Capture the cell that displays the provided text and extract its (x, y) central coordinate. 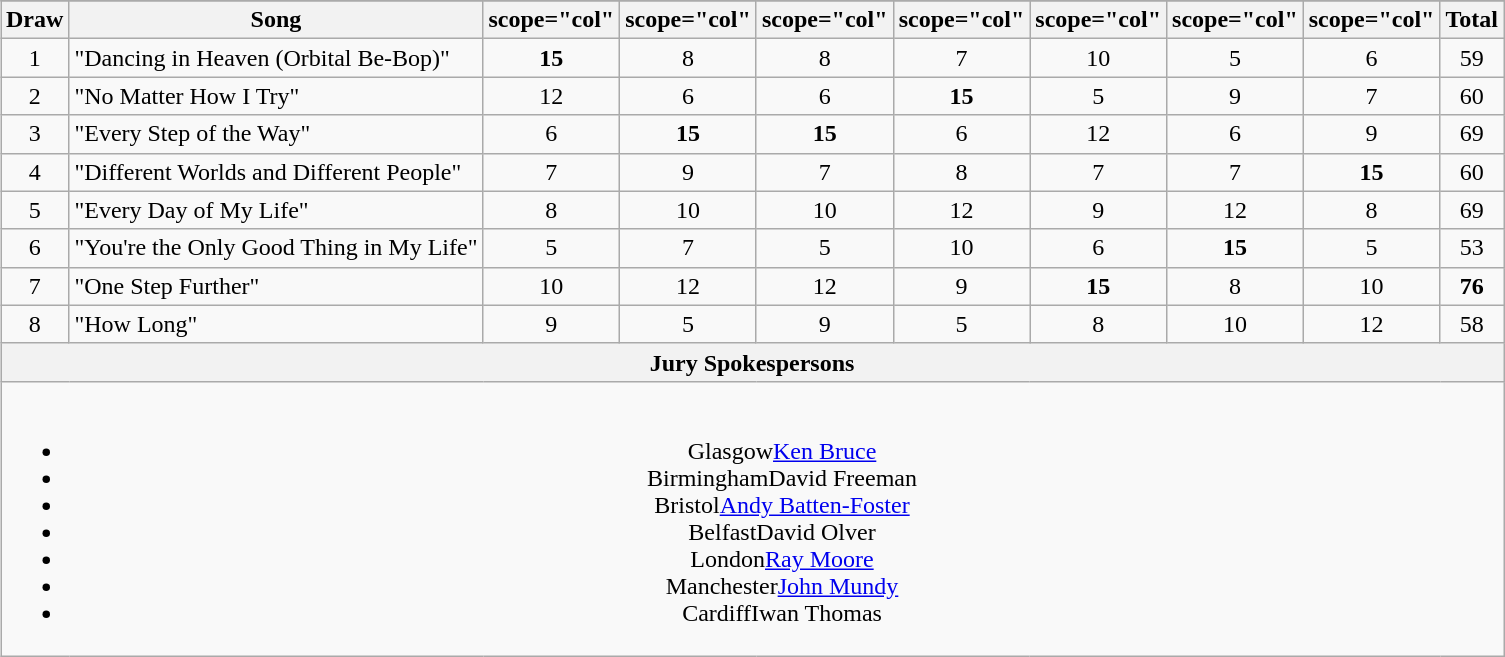
4 (34, 172)
3 (34, 134)
"Every Day of My Life" (276, 210)
Draw (34, 20)
"You're the Only Good Thing in My Life" (276, 248)
59 (1472, 58)
"How Long" (276, 324)
1 (34, 58)
Jury Spokespersons (752, 362)
"One Step Further" (276, 286)
53 (1472, 248)
GlasgowKen BruceBirminghamDavid FreemanBristolAndy Batten-FosterBelfastDavid OlverLondonRay MooreManchesterJohn MundyCardiffIwan Thomas (752, 518)
76 (1472, 286)
2 (34, 96)
"Dancing in Heaven (Orbital Be-Bop)" (276, 58)
58 (1472, 324)
Total (1472, 20)
"Different Worlds and Different People" (276, 172)
Song (276, 20)
"No Matter How I Try" (276, 96)
"Every Step of the Way" (276, 134)
